Return the (X, Y) coordinate for the center point of the cell that contains the specified text.  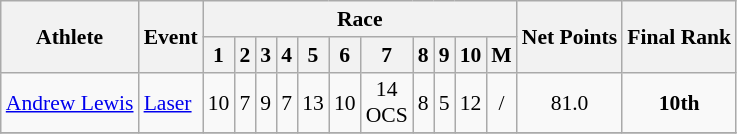
4 (286, 55)
Final Rank (679, 36)
Race (360, 19)
10th (679, 102)
13 (313, 102)
Net Points (570, 36)
Athlete (70, 36)
Event (171, 36)
1 (219, 55)
Laser (171, 102)
2 (244, 55)
81.0 (570, 102)
6 (345, 55)
/ (502, 102)
12 (471, 102)
M (502, 55)
14OCS (387, 102)
Andrew Lewis (70, 102)
3 (266, 55)
